Capture the cell that displays the provided text and extract its [x, y] central coordinate. 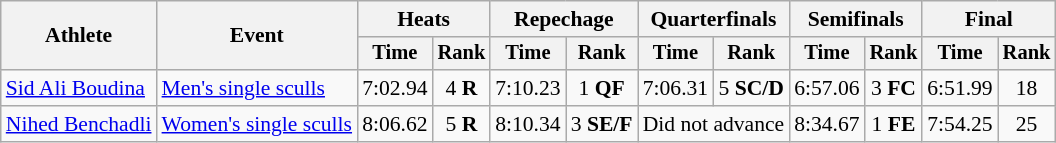
25 [1027, 124]
Heats [424, 19]
3 SE/F [602, 124]
Repechage [564, 19]
7:02.94 [394, 88]
Final [988, 19]
Athlete [79, 36]
8:34.67 [826, 124]
5 R [462, 124]
Did not advance [714, 124]
Event [258, 36]
Quarterfinals [714, 19]
3 FC [894, 88]
6:57.06 [826, 88]
Women's single sculls [258, 124]
Sid Ali Boudina [79, 88]
7:06.31 [676, 88]
4 R [462, 88]
18 [1027, 88]
1 QF [602, 88]
8:06.62 [394, 124]
Semifinals [856, 19]
5 SC/D [751, 88]
Nihed Benchadli [79, 124]
7:10.23 [528, 88]
8:10.34 [528, 124]
7:54.25 [960, 124]
6:51.99 [960, 88]
Men's single sculls [258, 88]
1 FE [894, 124]
